For the text-containing cell, return its midpoint in [x, y] coordinate format. 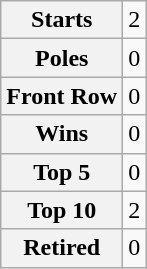
Front Row [62, 96]
Starts [62, 20]
Retired [62, 248]
Top 10 [62, 210]
Poles [62, 58]
Top 5 [62, 172]
Wins [62, 134]
